Detect which cell encompasses the target text, then output its (x, y) center coordinate. 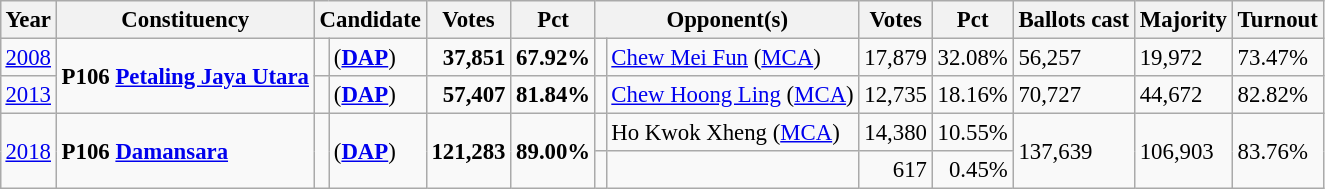
Turnout (1278, 20)
14,380 (896, 133)
81.84% (554, 95)
70,727 (1074, 95)
Year (28, 20)
Candidate (370, 20)
Ballots cast (1074, 20)
Constituency (185, 20)
Opponent(s) (727, 20)
82.82% (1278, 95)
73.47% (1278, 57)
67.92% (554, 57)
137,639 (1074, 152)
P106 Damansara (185, 152)
17,879 (896, 57)
2013 (28, 95)
89.00% (554, 152)
617 (896, 170)
Chew Hoong Ling (MCA) (732, 95)
32.08% (972, 57)
2008 (28, 57)
121,283 (468, 152)
P106 Petaling Jaya Utara (185, 76)
83.76% (1278, 152)
Ho Kwok Xheng (MCA) (732, 133)
106,903 (1183, 152)
56,257 (1074, 57)
57,407 (468, 95)
44,672 (1183, 95)
10.55% (972, 133)
0.45% (972, 170)
18.16% (972, 95)
19,972 (1183, 57)
Chew Mei Fun (MCA) (732, 57)
Majority (1183, 20)
37,851 (468, 57)
2018 (28, 152)
12,735 (896, 95)
